Scan for the cell matching the given text and deliver its (X, Y) coordinate at center. 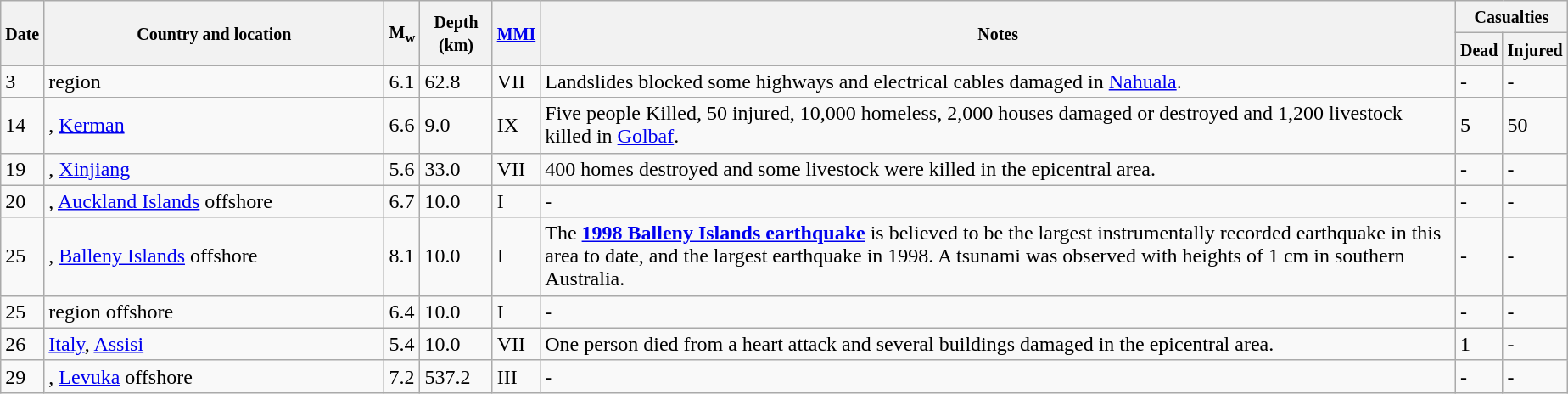
50 (1535, 126)
62.8 (456, 82)
Date (22, 33)
Casualties (1511, 17)
6.1 (402, 82)
5 (1479, 126)
8.1 (402, 256)
, Xinjiang (214, 169)
region offshore (214, 312)
, Kerman (214, 126)
One person died from a heart attack and several buildings damaged in the epicentral area. (998, 344)
19 (22, 169)
20 (22, 201)
III (516, 376)
, Levuka offshore (214, 376)
400 homes destroyed and some livestock were killed in the epicentral area. (998, 169)
6.6 (402, 126)
5.4 (402, 344)
, Auckland Islands offshore (214, 201)
6.7 (402, 201)
9.0 (456, 126)
Country and location (214, 33)
Landslides blocked some highways and electrical cables damaged in Nahuala. (998, 82)
29 (22, 376)
Injured (1535, 49)
6.4 (402, 312)
26 (22, 344)
5.6 (402, 169)
Notes (998, 33)
7.2 (402, 376)
1 (1479, 344)
MMI (516, 33)
14 (22, 126)
Mw (402, 33)
537.2 (456, 376)
Dead (1479, 49)
region (214, 82)
, Balleny Islands offshore (214, 256)
Five people Killed, 50 injured, 10,000 homeless, 2,000 houses damaged or destroyed and 1,200 livestock killed in Golbaf. (998, 126)
3 (22, 82)
33.0 (456, 169)
IX (516, 126)
Depth (km) (456, 33)
Italy, Assisi (214, 344)
